Detect which cell encompasses the target text, then output its (X, Y) center coordinate. 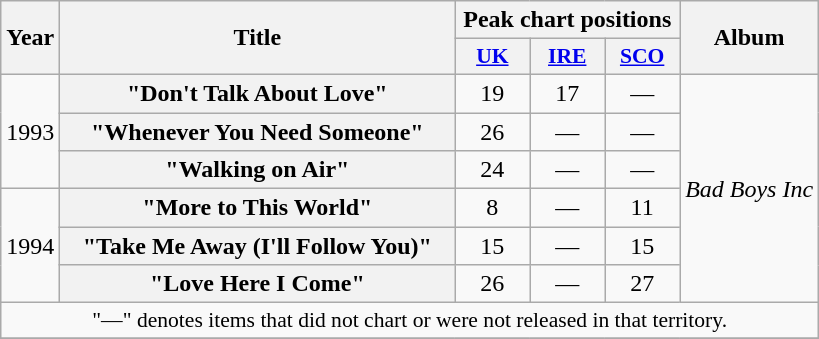
Album (750, 38)
1993 (30, 131)
27 (642, 284)
"—" denotes items that did not chart or were not released in that territory. (410, 321)
Title (258, 38)
Year (30, 38)
"Don't Talk About Love" (258, 93)
"Take Me Away (I'll Follow You)" (258, 246)
UK (492, 57)
Peak chart positions (568, 20)
Bad Boys Inc (750, 188)
SCO (642, 57)
"Walking on Air" (258, 170)
8 (492, 208)
24 (492, 170)
"More to This World" (258, 208)
17 (568, 93)
"Whenever You Need Someone" (258, 131)
IRE (568, 57)
1994 (30, 246)
19 (492, 93)
11 (642, 208)
"Love Here I Come" (258, 284)
